Identify which cell holds the provided text, then report its (x, y) central coordinate. 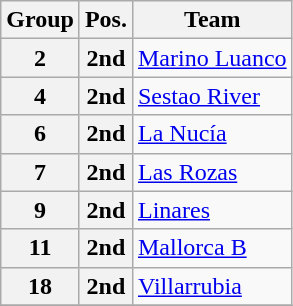
9 (40, 210)
Pos. (106, 20)
2 (40, 58)
La Nucía (212, 134)
Group (40, 20)
18 (40, 286)
Villarrubia (212, 286)
Linares (212, 210)
Marino Luanco (212, 58)
Sestao River (212, 96)
Team (212, 20)
11 (40, 248)
Las Rozas (212, 172)
4 (40, 96)
6 (40, 134)
7 (40, 172)
Mallorca B (212, 248)
